Extract the (x, y) coordinate from the center of the cell holding the provided text.  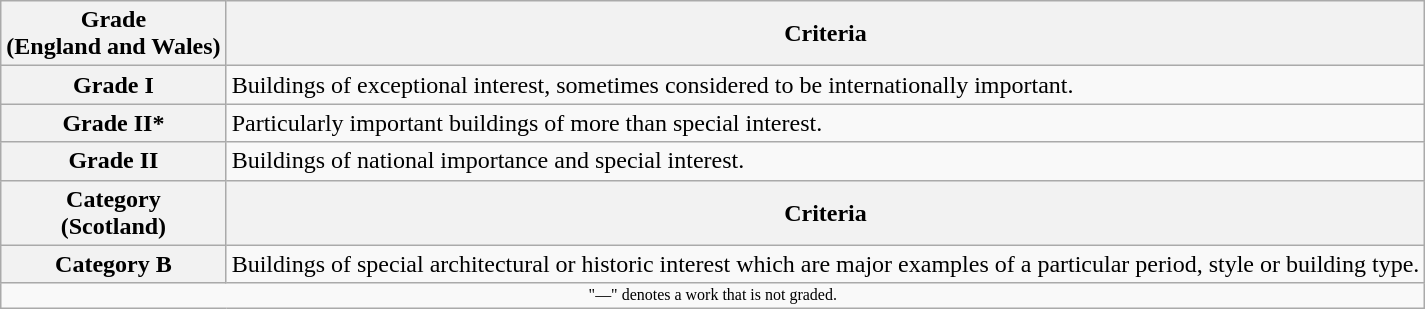
Buildings of special architectural or historic interest which are major examples of a particular period, style or building type. (826, 264)
Grade II (114, 161)
Particularly important buildings of more than special interest. (826, 123)
Category(Scotland) (114, 212)
Category B (114, 264)
"—" denotes a work that is not graded. (713, 295)
Grade(England and Wales) (114, 34)
Grade I (114, 85)
Grade II* (114, 123)
Buildings of national importance and special interest. (826, 161)
Buildings of exceptional interest, sometimes considered to be internationally important. (826, 85)
